Output the (X, Y) coordinate of the center of the cell containing the given text.  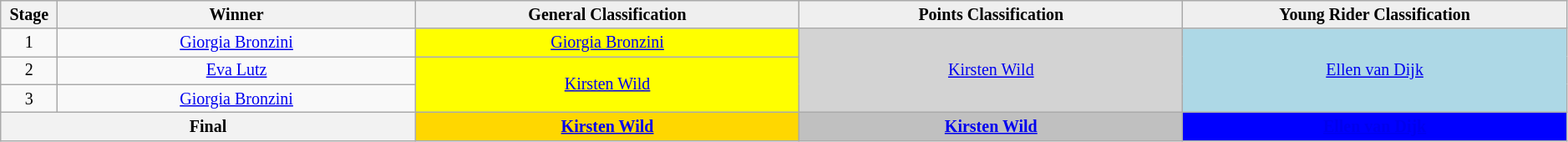
1 (29, 43)
3 (29, 99)
Young Rider Classification (1375, 15)
Final (209, 127)
Eva Lutz (237, 70)
Winner (237, 15)
Points Classification (991, 15)
2 (29, 70)
General Classification (606, 15)
Stage (29, 15)
